Detect which cell encompasses the target text, then output its [X, Y] center coordinate. 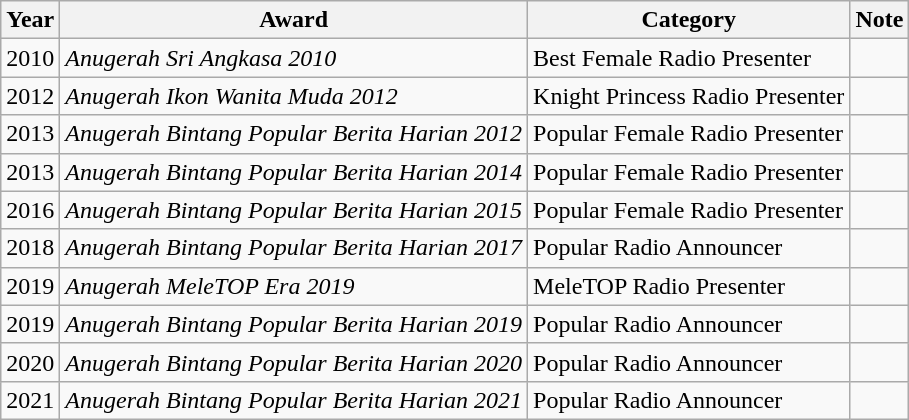
2018 [30, 248]
Anugerah Bintang Popular Berita Harian 2020 [294, 362]
2012 [30, 96]
Category [689, 20]
2020 [30, 362]
Note [880, 20]
Award [294, 20]
MeleTOP Radio Presenter [689, 286]
Knight Princess Radio Presenter [689, 96]
Anugerah Ikon Wanita Muda 2012 [294, 96]
Anugerah Sri Angkasa 2010 [294, 58]
2021 [30, 400]
2010 [30, 58]
Anugerah Bintang Popular Berita Harian 2021 [294, 400]
Anugerah MeleTOP Era 2019 [294, 286]
Anugerah Bintang Popular Berita Harian 2014 [294, 172]
2016 [30, 210]
Best Female Radio Presenter [689, 58]
Anugerah Bintang Popular Berita Harian 2012 [294, 134]
Anugerah Bintang Popular Berita Harian 2015 [294, 210]
Anugerah Bintang Popular Berita Harian 2019 [294, 324]
Year [30, 20]
Anugerah Bintang Popular Berita Harian 2017 [294, 248]
